Identify which cell holds the provided text, then report its [x, y] central coordinate. 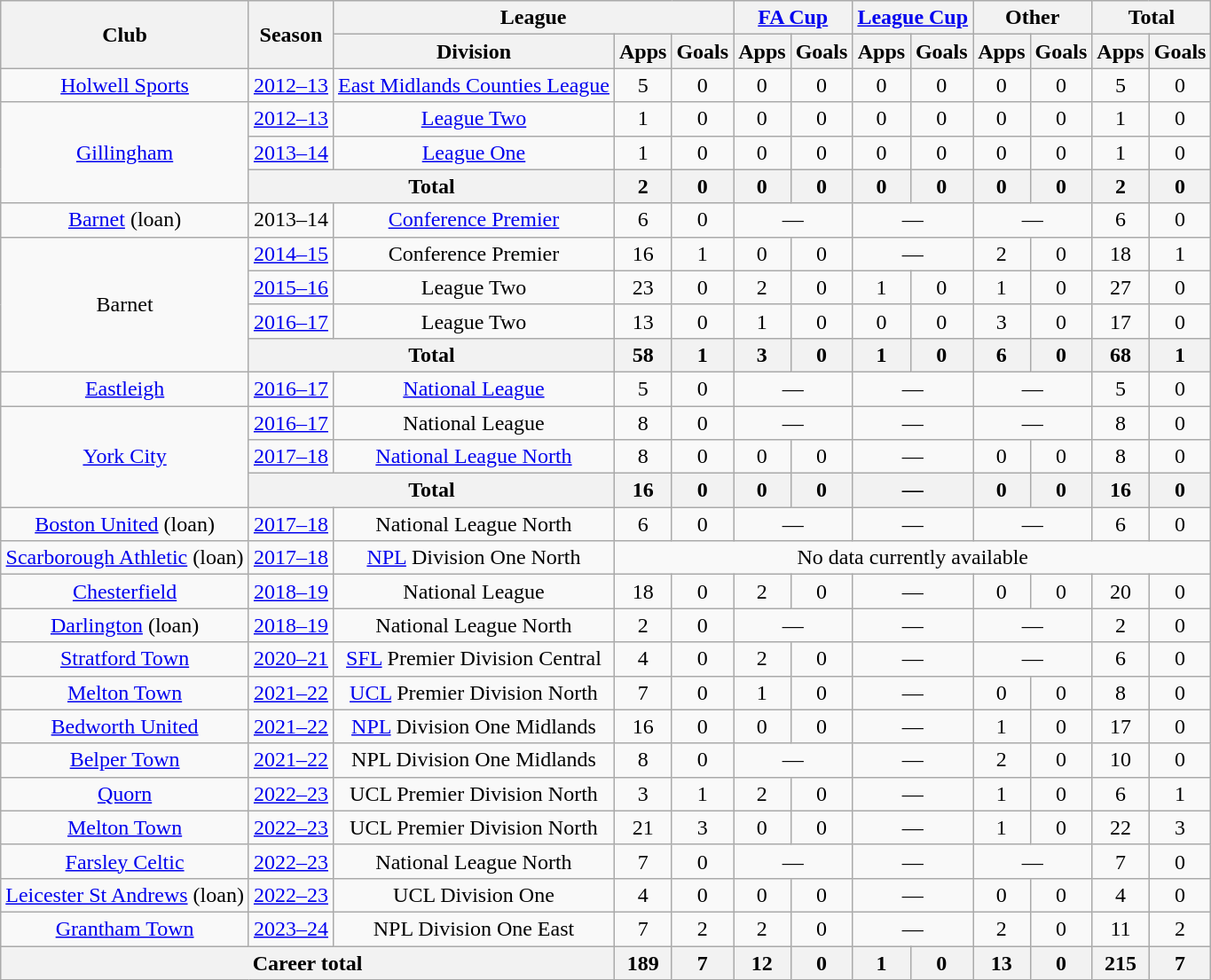
Other [1033, 18]
Scarborough Athletic (loan) [125, 558]
Farsley Celtic [125, 861]
Division [474, 51]
11 [1121, 929]
Barnet [125, 304]
Gillingham [125, 153]
58 [642, 355]
Belper Town [125, 760]
Leicester St Andrews (loan) [125, 895]
2020–21 [291, 659]
2014–15 [291, 254]
Season [291, 35]
189 [642, 962]
Chesterfield [125, 592]
27 [1121, 287]
Grantham Town [125, 929]
10 [1121, 760]
20 [1121, 592]
22 [1121, 827]
NPL Division One East [474, 929]
215 [1121, 962]
Quorn [125, 794]
12 [762, 962]
SFL Premier Division Central [474, 659]
Barnet (loan) [125, 220]
League Cup [913, 18]
Holwell Sports [125, 85]
Club [125, 35]
League [532, 18]
68 [1121, 355]
UCL Division One [474, 895]
East Midlands Counties League [474, 85]
2015–16 [291, 287]
League One [474, 153]
Boston United (loan) [125, 524]
21 [642, 827]
NPL Division One North [474, 558]
Bedworth United [125, 726]
No data currently available [912, 558]
Career total [308, 962]
23 [642, 287]
Darlington (loan) [125, 625]
York City [125, 457]
FA Cup [793, 18]
2023–24 [291, 929]
Eastleigh [125, 388]
Stratford Town [125, 659]
